Determine the (X, Y) coordinate at the center of the cell enclosing the given text.  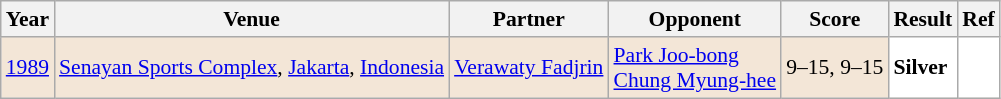
9–15, 9–15 (834, 68)
Score (834, 19)
Senayan Sports Complex, Jakarta, Indonesia (252, 68)
Result (922, 19)
Park Joo-bong Chung Myung-hee (694, 68)
Year (28, 19)
Opponent (694, 19)
Venue (252, 19)
Partner (528, 19)
Silver (922, 68)
1989 (28, 68)
Ref (978, 19)
Verawaty Fadjrin (528, 68)
